Capture the cell that displays the provided text and extract its (X, Y) central coordinate. 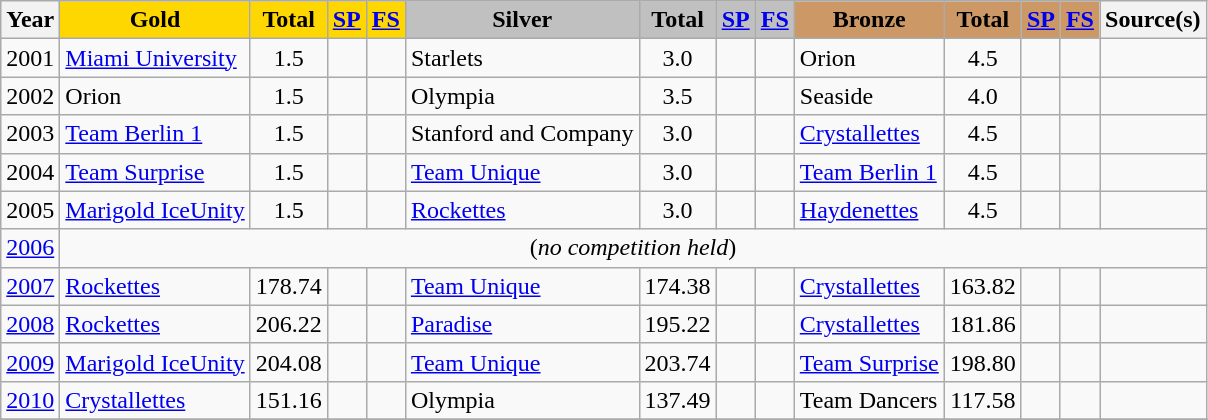
Team Dancers (869, 400)
2003 (30, 134)
2004 (30, 172)
174.38 (678, 286)
137.49 (678, 400)
151.16 (288, 400)
178.74 (288, 286)
2005 (30, 210)
181.86 (982, 324)
Seaside (869, 96)
2010 (30, 400)
206.22 (288, 324)
Haydenettes (869, 210)
2006 (30, 248)
Miami University (155, 58)
2008 (30, 324)
Bronze (869, 20)
204.08 (288, 362)
Stanford and Company (522, 134)
Starlets (522, 58)
2002 (30, 96)
2009 (30, 362)
Year (30, 20)
198.80 (982, 362)
Paradise (522, 324)
2007 (30, 286)
3.5 (678, 96)
2001 (30, 58)
4.0 (982, 96)
195.22 (678, 324)
203.74 (678, 362)
(no competition held) (633, 248)
163.82 (982, 286)
Silver (522, 20)
Source(s) (1154, 20)
Gold (155, 20)
117.58 (982, 400)
